Locate the cell with the specified text and output its [x, y] center coordinate. 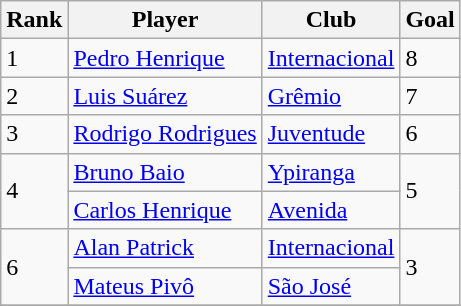
Rank [34, 20]
Avenida [331, 210]
2 [34, 96]
8 [430, 58]
Alan Patrick [165, 248]
São José [331, 286]
5 [430, 191]
Ypiranga [331, 172]
Juventude [331, 134]
4 [34, 191]
Luis Suárez [165, 96]
1 [34, 58]
Carlos Henrique [165, 210]
Goal [430, 20]
Pedro Henrique [165, 58]
Bruno Baio [165, 172]
Mateus Pivô [165, 286]
Club [331, 20]
Player [165, 20]
Rodrigo Rodrigues [165, 134]
Grêmio [331, 96]
7 [430, 96]
